Detect which cell encompasses the target text, then output its (X, Y) center coordinate. 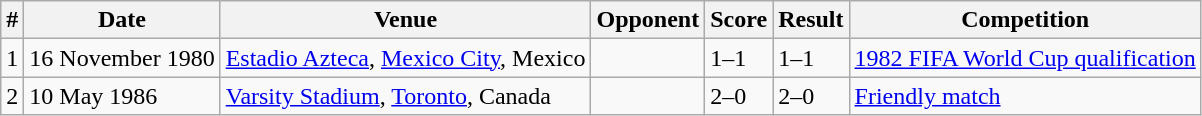
1 (12, 58)
Venue (406, 20)
1982 FIFA World Cup qualification (1025, 58)
Competition (1025, 20)
2 (12, 96)
Opponent (648, 20)
Friendly match (1025, 96)
10 May 1986 (122, 96)
# (12, 20)
Date (122, 20)
16 November 1980 (122, 58)
Result (811, 20)
Score (739, 20)
Varsity Stadium, Toronto, Canada (406, 96)
Estadio Azteca, Mexico City, Mexico (406, 58)
